For the text-containing cell, return its midpoint in [X, Y] coordinate format. 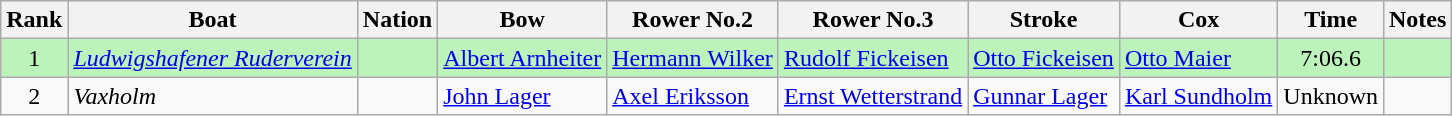
Unknown [1331, 96]
Otto Fickeisen [1044, 58]
Bow [522, 20]
2 [34, 96]
Ernst Wetterstrand [872, 96]
Cox [1198, 20]
Rower No.2 [693, 20]
Stroke [1044, 20]
John Lager [522, 96]
1 [34, 58]
Otto Maier [1198, 58]
7:06.6 [1331, 58]
Vaxholm [212, 96]
Rower No.3 [872, 20]
Axel Eriksson [693, 96]
Boat [212, 20]
Hermann Wilker [693, 58]
Gunnar Lager [1044, 96]
Albert Arnheiter [522, 58]
Rudolf Fickeisen [872, 58]
Karl Sundholm [1198, 96]
Time [1331, 20]
Rank [34, 20]
Notes [1417, 20]
Nation [397, 20]
Ludwigshafener Ruderverein [212, 58]
